Extract the (X, Y) coordinate from the center of the cell holding the provided text.  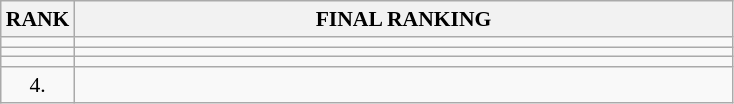
FINAL RANKING (403, 19)
4. (38, 85)
RANK (38, 19)
